For the text-containing cell, return its midpoint in (X, Y) coordinate format. 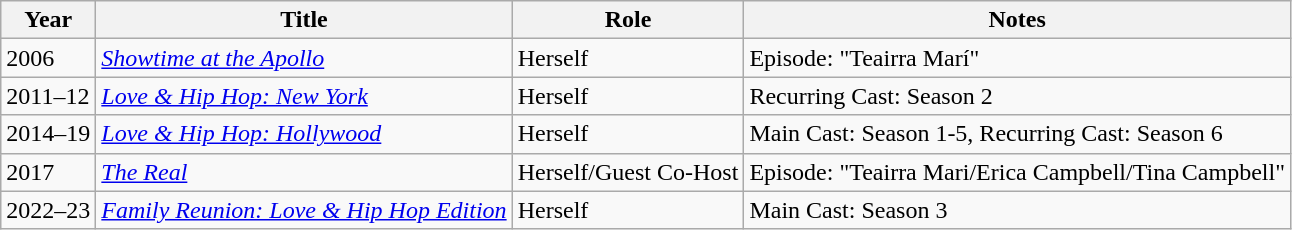
2006 (48, 58)
Showtime at the Apollo (304, 58)
2014–19 (48, 134)
Main Cast: Season 1-5, Recurring Cast: Season 6 (1018, 134)
Title (304, 20)
Role (628, 20)
Recurring Cast: Season 2 (1018, 96)
Main Cast: Season 3 (1018, 210)
Notes (1018, 20)
The Real (304, 172)
2011–12 (48, 96)
Love & Hip Hop: New York (304, 96)
Episode: "Teairra Mari/Erica Campbell/Tina Campbell" (1018, 172)
2022–23 (48, 210)
Herself/Guest Co-Host (628, 172)
Year (48, 20)
Family Reunion: Love & Hip Hop Edition (304, 210)
Episode: "Teairra Marí" (1018, 58)
2017 (48, 172)
Love & Hip Hop: Hollywood (304, 134)
